Determine the [x, y] coordinate at the center of the cell enclosing the given text.  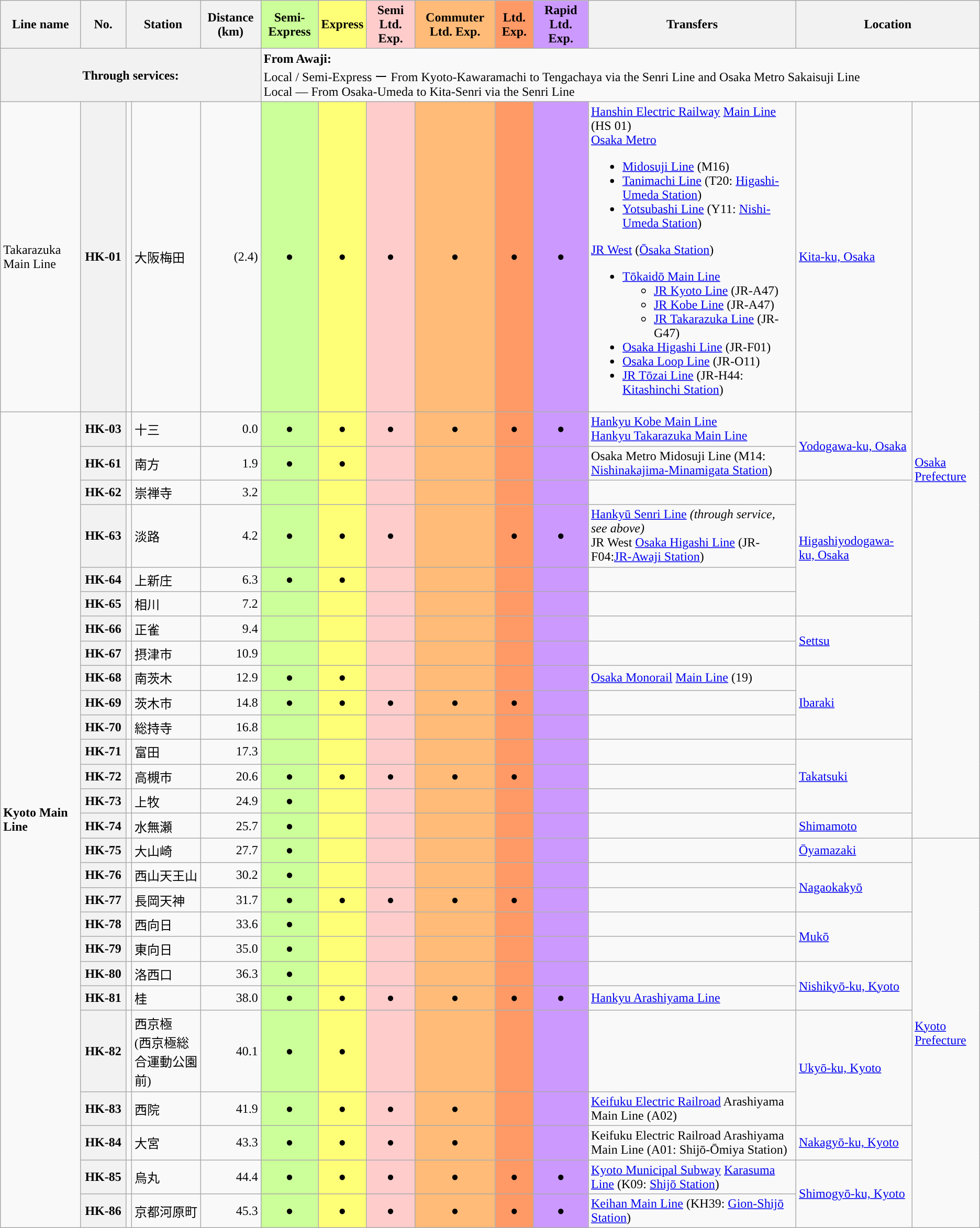
大宮 [165, 1142]
淡路 [165, 536]
HK-75 [103, 850]
3.2 [231, 492]
Semi-Express [289, 25]
Transfers [692, 25]
上新庄 [165, 579]
Nakagyō-ku, Kyoto [854, 1142]
Rapid Ltd. Exp. [561, 25]
17.3 [231, 752]
Semi Ltd. Exp. [391, 25]
HK-62 [103, 492]
4.2 [231, 536]
12.9 [231, 677]
水無瀬 [165, 826]
Yodogawa-ku, Osaka [854, 446]
6.3 [231, 579]
(2.4) [231, 256]
25.7 [231, 826]
東向日 [165, 948]
Station [163, 25]
Shimogyō-ku, Kyoto [854, 1194]
Line name [41, 25]
HK-82 [103, 1051]
茨木市 [165, 702]
西山天王山 [165, 875]
No. [103, 25]
27.7 [231, 850]
HK-63 [103, 536]
大山崎 [165, 850]
38.0 [231, 998]
Osaka Monorail Main Line (19) [692, 677]
HK-73 [103, 801]
摂津市 [165, 653]
9.4 [231, 628]
Osaka Prefecture [946, 470]
Distance (km) [231, 25]
HK-64 [103, 579]
高槻市 [165, 777]
43.3 [231, 1142]
HK-86 [103, 1211]
Location [888, 25]
24.9 [231, 801]
Keihan Main Line (KH39: Gion-Shijō Station) [692, 1211]
HK-67 [103, 653]
南茨木 [165, 677]
西向日 [165, 924]
正雀 [165, 628]
Osaka Metro Midosuji Line (M14: Nishinakajima-Minamigata Station) [692, 463]
Hankyu Arashiyama Line [692, 998]
長岡天神 [165, 899]
京都河原町 [165, 1211]
HK-70 [103, 728]
桂 [165, 998]
Shimamoto [854, 826]
HK-74 [103, 826]
20.6 [231, 777]
Through services: [131, 75]
HK-66 [103, 628]
Ibaraki [854, 702]
HK-71 [103, 752]
上牧 [165, 801]
HK-69 [103, 702]
HK-03 [103, 429]
HK-84 [103, 1142]
烏丸 [165, 1177]
HK-61 [103, 463]
7.2 [231, 604]
Keifuku Electric Railroad Arashiyama Main Line (A02) [692, 1109]
Mukō [854, 936]
総持寺 [165, 728]
Nagaokakyō [854, 887]
Hankyu Kobe Main Line Hankyu Takarazuka Main Line [692, 429]
HK-01 [103, 256]
HK-65 [103, 604]
HK-76 [103, 875]
Takarazuka Main Line [41, 256]
相川 [165, 604]
HK-80 [103, 974]
HK-72 [103, 777]
Takatsuki [854, 777]
Higashiyodogawa-ku, Osaka [854, 548]
41.9 [231, 1109]
14.8 [231, 702]
Express [342, 25]
Kyoto Prefecture [946, 1033]
HK-85 [103, 1177]
HK-83 [103, 1109]
36.3 [231, 974]
十三 [165, 429]
Ōyamazaki [854, 850]
1.9 [231, 463]
洛西口 [165, 974]
Commuter Ltd. Exp. [454, 25]
HK-77 [103, 899]
10.9 [231, 653]
16.8 [231, 728]
崇禅寺 [165, 492]
30.2 [231, 875]
33.6 [231, 924]
西京極(西京極総合運動公園前) [165, 1051]
45.3 [231, 1211]
HK-78 [103, 924]
Kyoto Main Line [41, 820]
31.7 [231, 899]
富田 [165, 752]
HK-79 [103, 948]
40.1 [231, 1051]
HK-81 [103, 998]
西院 [165, 1109]
南方 [165, 463]
44.4 [231, 1177]
大阪梅田 [165, 256]
Keifuku Electric Railroad Arashiyama Main Line (A01: Shijō-Ōmiya Station) [692, 1142]
Nishikyō-ku, Kyoto [854, 986]
Settsu [854, 641]
Ukyō-ku, Kyoto [854, 1068]
Kyoto Municipal Subway Karasuma Line (K09: Shijō Station) [692, 1177]
HK-68 [103, 677]
0.0 [231, 429]
Hankyū Senri Line (through service, see above) JR West Osaka Higashi Line (JR-F04:JR-Awaji Station) [692, 536]
Kita-ku, Osaka [854, 256]
Ltd. Exp. [514, 25]
35.0 [231, 948]
